Determine the (x, y) coordinate at the center of the cell enclosing the given text.  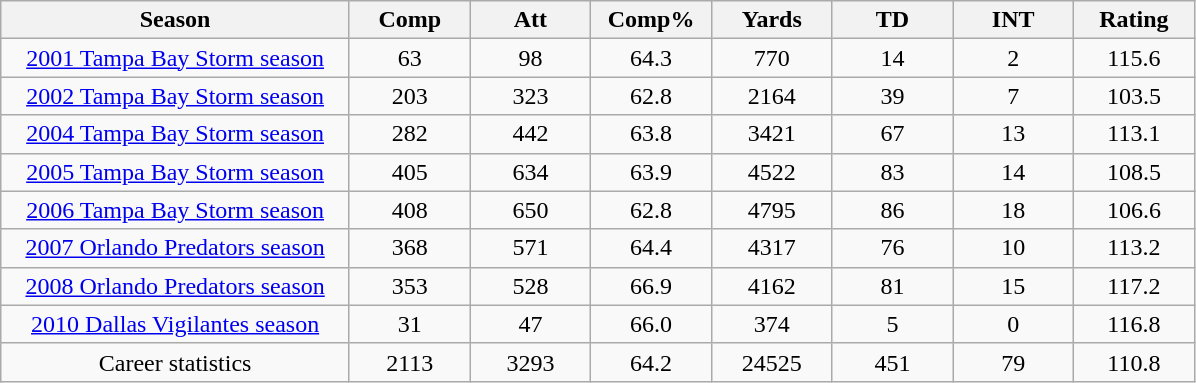
405 (410, 172)
4522 (772, 172)
76 (892, 248)
66.0 (652, 324)
110.8 (1134, 362)
106.6 (1134, 210)
98 (530, 58)
2002 Tampa Bay Storm season (176, 96)
7 (1014, 96)
2008 Orlando Predators season (176, 286)
13 (1014, 134)
63.9 (652, 172)
368 (410, 248)
2007 Orlando Predators season (176, 248)
63.8 (652, 134)
5 (892, 324)
4795 (772, 210)
2006 Tampa Bay Storm season (176, 210)
4162 (772, 286)
67 (892, 134)
Career statistics (176, 362)
4317 (772, 248)
Att (530, 20)
39 (892, 96)
2113 (410, 362)
47 (530, 324)
24525 (772, 362)
108.5 (1134, 172)
353 (410, 286)
Rating (1134, 20)
INT (1014, 20)
10 (1014, 248)
2164 (772, 96)
528 (530, 286)
103.5 (1134, 96)
64.4 (652, 248)
442 (530, 134)
113.1 (1134, 134)
31 (410, 324)
81 (892, 286)
63 (410, 58)
66.9 (652, 286)
3421 (772, 134)
Season (176, 20)
3293 (530, 362)
86 (892, 210)
650 (530, 210)
116.8 (1134, 324)
2005 Tampa Bay Storm season (176, 172)
117.2 (1134, 286)
2004 Tampa Bay Storm season (176, 134)
TD (892, 20)
83 (892, 172)
2 (1014, 58)
115.6 (1134, 58)
Yards (772, 20)
18 (1014, 210)
323 (530, 96)
203 (410, 96)
451 (892, 362)
79 (1014, 362)
770 (772, 58)
64.2 (652, 362)
113.2 (1134, 248)
64.3 (652, 58)
15 (1014, 286)
634 (530, 172)
Comp% (652, 20)
571 (530, 248)
0 (1014, 324)
Comp (410, 20)
374 (772, 324)
282 (410, 134)
2001 Tampa Bay Storm season (176, 58)
2010 Dallas Vigilantes season (176, 324)
408 (410, 210)
